For the text-containing cell, return its midpoint in (x, y) coordinate format. 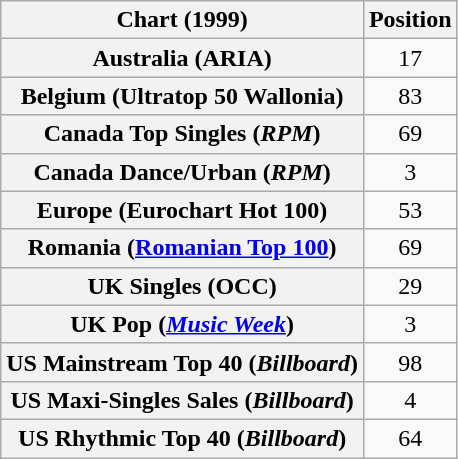
Australia (ARIA) (182, 58)
4 (410, 400)
UK Singles (OCC) (182, 286)
US Mainstream Top 40 (Billboard) (182, 362)
Position (410, 20)
53 (410, 210)
US Rhythmic Top 40 (Billboard) (182, 438)
Belgium (Ultratop 50 Wallonia) (182, 96)
Canada Dance/Urban (RPM) (182, 172)
83 (410, 96)
29 (410, 286)
Chart (1999) (182, 20)
Canada Top Singles (RPM) (182, 134)
UK Pop (Music Week) (182, 324)
98 (410, 362)
64 (410, 438)
Europe (Eurochart Hot 100) (182, 210)
17 (410, 58)
Romania (Romanian Top 100) (182, 248)
US Maxi-Singles Sales (Billboard) (182, 400)
